Locate the cell with the specified text and output its [x, y] center coordinate. 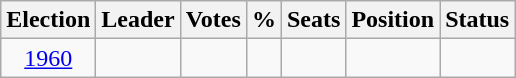
Position [393, 20]
Leader [138, 20]
Election [48, 20]
Seats [313, 20]
Votes [213, 20]
1960 [48, 58]
% [264, 20]
Status [478, 20]
